Locate the cell with the specified text and output its (x, y) center coordinate. 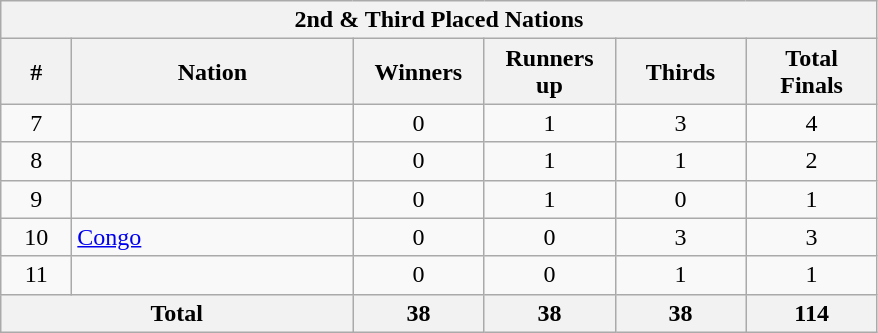
Winners (418, 72)
Runners up (550, 72)
# (36, 72)
8 (36, 161)
10 (36, 237)
7 (36, 123)
Congo (212, 237)
Thirds (680, 72)
9 (36, 199)
2nd & Third Placed Nations (439, 20)
2 (812, 161)
Total (177, 313)
11 (36, 275)
114 (812, 313)
Total Finals (812, 72)
Nation (212, 72)
4 (812, 123)
